Pinpoint the cell where the given text exists, returning its (x, y) midpoint coordinate. 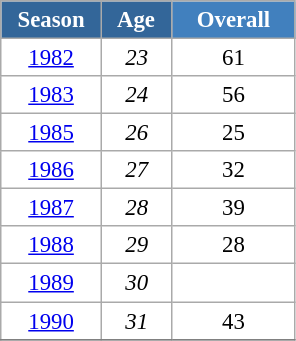
43 (234, 321)
24 (136, 95)
25 (234, 133)
1987 (52, 208)
1982 (52, 58)
1988 (52, 245)
31 (136, 321)
23 (136, 58)
1986 (52, 170)
61 (234, 58)
Overall (234, 20)
1983 (52, 95)
Season (52, 20)
32 (234, 170)
1989 (52, 283)
30 (136, 283)
27 (136, 170)
Age (136, 20)
26 (136, 133)
29 (136, 245)
39 (234, 208)
1990 (52, 321)
56 (234, 95)
1985 (52, 133)
